Locate the cell with the specified text and output its [X, Y] center coordinate. 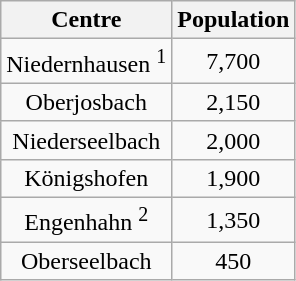
Oberseelbach [86, 261]
Niedernhausen 1 [86, 62]
Königshofen [86, 178]
450 [234, 261]
2,150 [234, 102]
1,900 [234, 178]
Oberjosbach [86, 102]
2,000 [234, 140]
Centre [86, 20]
7,700 [234, 62]
Niederseelbach [86, 140]
Engenhahn 2 [86, 220]
1,350 [234, 220]
Population [234, 20]
